Output the (x, y) coordinate of the center of the cell containing the given text.  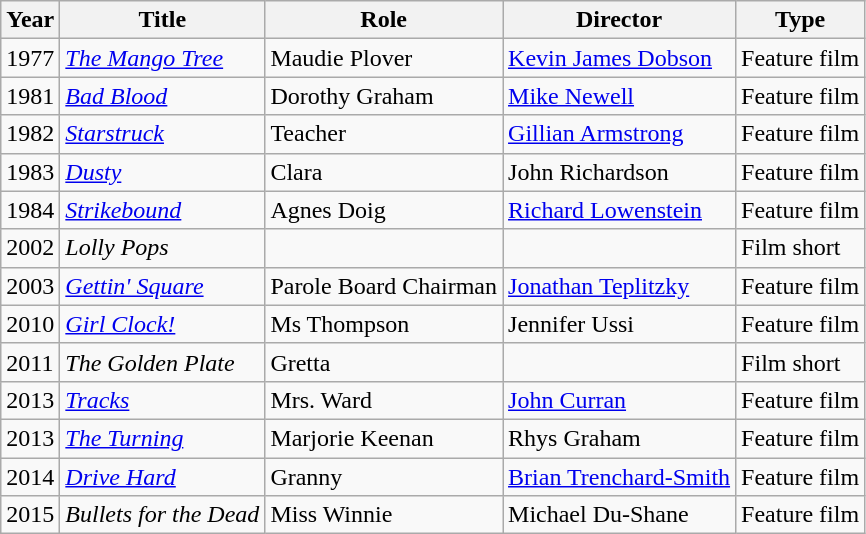
2015 (30, 515)
Drive Hard (162, 477)
1981 (30, 96)
Bad Blood (162, 96)
Kevin James Dobson (620, 58)
2002 (30, 248)
2011 (30, 362)
The Mango Tree (162, 58)
Michael Du-Shane (620, 515)
John Curran (620, 400)
Jonathan Teplitzky (620, 286)
2010 (30, 324)
Mike Newell (620, 96)
Mrs. Ward (384, 400)
Jennifer Ussi (620, 324)
Bullets for the Dead (162, 515)
1983 (30, 172)
Miss Winnie (384, 515)
Brian Trenchard-Smith (620, 477)
Parole Board Chairman (384, 286)
Girl Clock! (162, 324)
1977 (30, 58)
Dusty (162, 172)
Strikebound (162, 210)
2003 (30, 286)
Year (30, 20)
Starstruck (162, 134)
1984 (30, 210)
Gillian Armstrong (620, 134)
Dorothy Graham (384, 96)
Clara (384, 172)
The Turning (162, 438)
2014 (30, 477)
John Richardson (620, 172)
Marjorie Keenan (384, 438)
Role (384, 20)
Lolly Pops (162, 248)
Maudie Plover (384, 58)
Gettin' Square (162, 286)
Rhys Graham (620, 438)
Teacher (384, 134)
Ms Thompson (384, 324)
Type (800, 20)
Tracks (162, 400)
Gretta (384, 362)
Agnes Doig (384, 210)
Richard Lowenstein (620, 210)
Director (620, 20)
Granny (384, 477)
1982 (30, 134)
The Golden Plate (162, 362)
Title (162, 20)
